Provide the [x, y] coordinate of the cell's center where the given text is located.  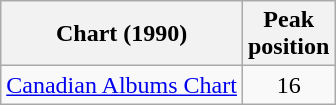
Canadian Albums Chart [122, 85]
16 [288, 85]
Chart (1990) [122, 34]
Peakposition [288, 34]
